Return the (X, Y) coordinate for the center point of the cell that contains the specified text.  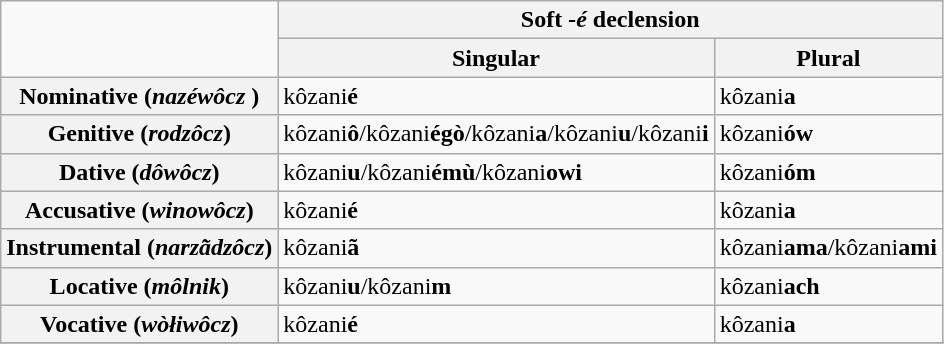
Soft -é declension (610, 20)
Plural (828, 58)
Nominative (nazéwôcz ) (140, 96)
Instrumental (narzãdzôcz) (140, 248)
kôzanióm (828, 172)
Vocative (wòłiwôcz) (140, 324)
kôzaniã (496, 248)
kôzaniama/kôzaniami (828, 248)
kôzaniu/kôzanim (496, 286)
Genitive (rodzôcz) (140, 134)
kôzaniô/kôzaniégò/kôzania/kôzaniu/kôzanii (496, 134)
kôzaniu/kôzaniémù/kôzaniowi (496, 172)
Singular (496, 58)
Dative (dôwôcz) (140, 172)
kôzaniów (828, 134)
kôzaniach (828, 286)
Locative (môlnik) (140, 286)
Accusative (winowôcz) (140, 210)
